Extract the (X, Y) coordinate from the center of the cell holding the provided text.  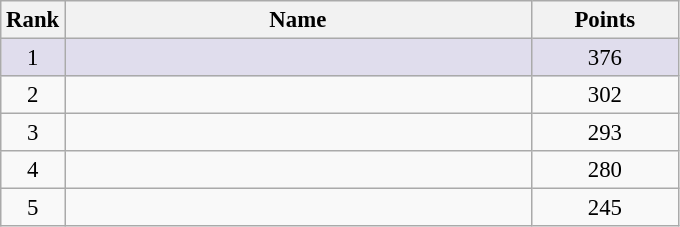
280 (604, 170)
4 (33, 170)
Name (298, 20)
2 (33, 95)
376 (604, 58)
3 (33, 133)
302 (604, 95)
5 (33, 208)
245 (604, 208)
293 (604, 133)
1 (33, 58)
Rank (33, 20)
Points (604, 20)
